Capture the cell that displays the provided text and extract its [x, y] central coordinate. 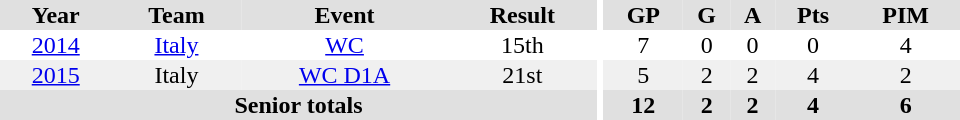
WC D1A [344, 75]
7 [644, 45]
6 [906, 105]
2014 [56, 45]
15th [522, 45]
GP [644, 15]
Senior totals [298, 105]
12 [644, 105]
2015 [56, 75]
G [706, 15]
A [752, 15]
WC [344, 45]
Team [176, 15]
5 [644, 75]
Event [344, 15]
Year [56, 15]
Pts [813, 15]
PIM [906, 15]
21st [522, 75]
Result [522, 15]
